Return (x, y) of the center of cell containing provided text 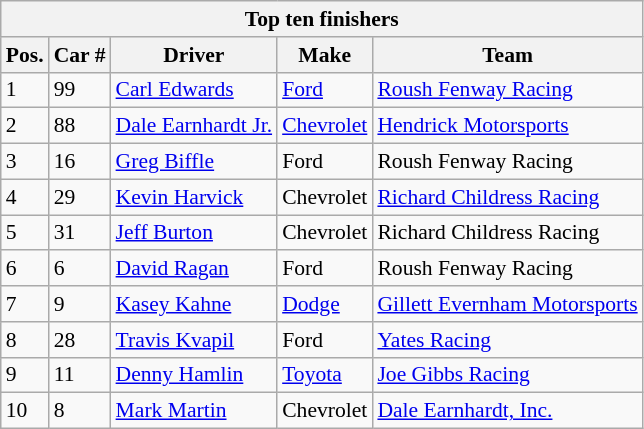
Top ten finishers (322, 19)
Dale Earnhardt, Inc. (507, 411)
11 (80, 375)
David Ragan (194, 269)
88 (80, 126)
Mark Martin (194, 411)
28 (80, 340)
Carl Edwards (194, 90)
Gillett Evernham Motorsports (507, 304)
Pos. (25, 55)
31 (80, 233)
Dodge (324, 304)
Travis Kvapil (194, 340)
5 (25, 233)
Hendrick Motorsports (507, 126)
Denny Hamlin (194, 375)
Joe Gibbs Racing (507, 375)
Dale Earnhardt Jr. (194, 126)
Team (507, 55)
Jeff Burton (194, 233)
16 (80, 162)
Yates Racing (507, 340)
Toyota (324, 375)
Driver (194, 55)
99 (80, 90)
7 (25, 304)
Greg Biffle (194, 162)
Kasey Kahne (194, 304)
29 (80, 197)
Kevin Harvick (194, 197)
2 (25, 126)
4 (25, 197)
10 (25, 411)
3 (25, 162)
Make (324, 55)
1 (25, 90)
Car # (80, 55)
